Return (X, Y) of the center of cell containing provided text 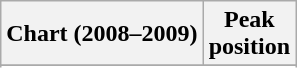
Chart (2008–2009) (102, 34)
Peakposition (249, 34)
